From the cell containing the given text, extract its center point as (X, Y) coordinate. 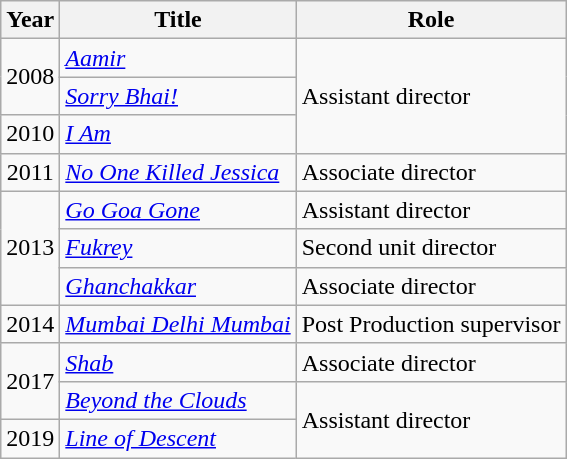
2010 (30, 134)
Aamir (178, 58)
I Am (178, 134)
Sorry Bhai! (178, 96)
Year (30, 20)
Post Production supervisor (431, 324)
Ghanchakkar (178, 286)
2019 (30, 438)
Title (178, 20)
Go Goa Gone (178, 210)
2013 (30, 248)
Fukrey (178, 248)
Mumbai Delhi Mumbai (178, 324)
2011 (30, 172)
2017 (30, 381)
Second unit director (431, 248)
No One Killed Jessica (178, 172)
2014 (30, 324)
2008 (30, 77)
Line of Descent (178, 438)
Shab (178, 362)
Role (431, 20)
Beyond the Clouds (178, 400)
